Detect which cell encompasses the target text, then output its (X, Y) center coordinate. 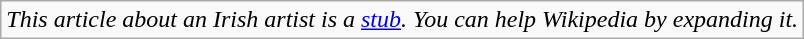
This article about an Irish artist is a stub. You can help Wikipedia by expanding it. (402, 20)
